Detect which cell encompasses the target text, then output its [X, Y] center coordinate. 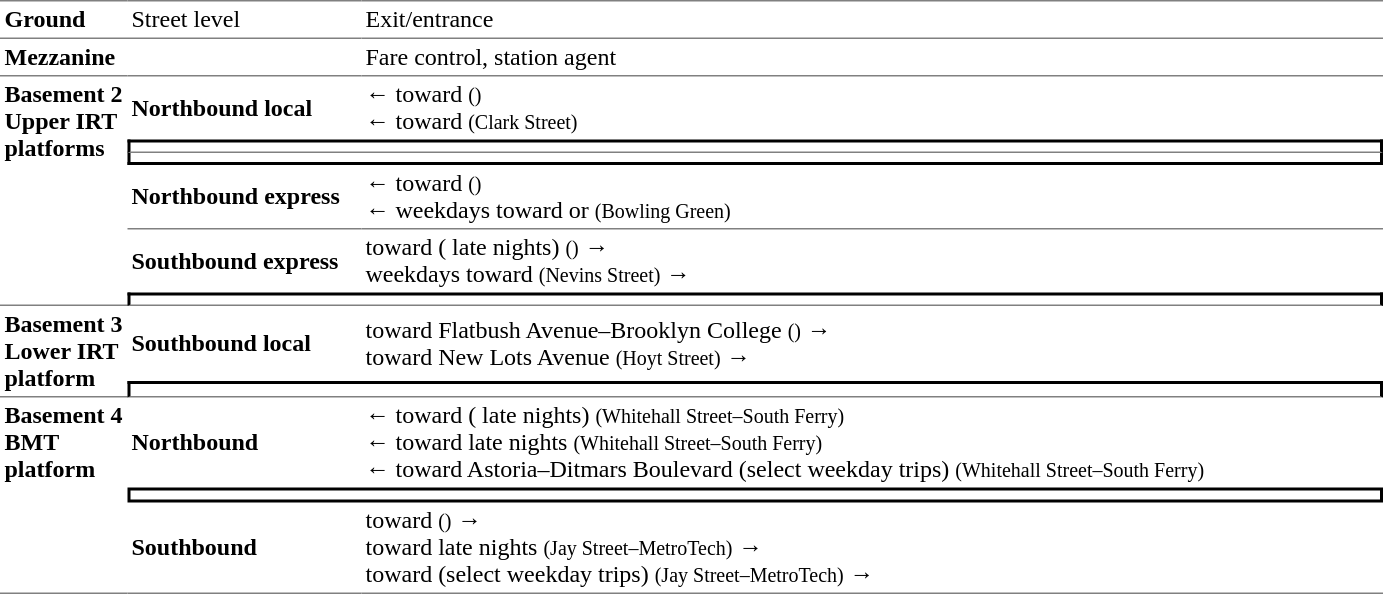
Fare control, station agent [872, 57]
toward ( late nights) () → weekdays toward (Nevins Street) → [872, 262]
Basement 4BMT platform [64, 496]
Basement 3Lower IRTplatform [64, 352]
Southbound [244, 548]
Exit/entrance [872, 19]
Northbound express [244, 197]
toward Flatbush Avenue–Brooklyn College () → toward New Lots Avenue (Hoyt Street) → [872, 344]
Southbound express [244, 262]
Ground [64, 19]
toward () → toward late nights (Jay Street–MetroTech) → toward (select weekday trips) (Jay Street–MetroTech) → [872, 548]
Mezzanine [180, 57]
← toward ()← weekdays toward or (Bowling Green) [872, 197]
Northbound [244, 443]
Southbound local [244, 344]
Northbound local [244, 107]
Basement 2Upper IRT platforms [64, 190]
← toward () ← toward (Clark Street) [872, 107]
Street level [244, 19]
